Return the (X, Y) coordinate for the center point of the cell that contains the specified text.  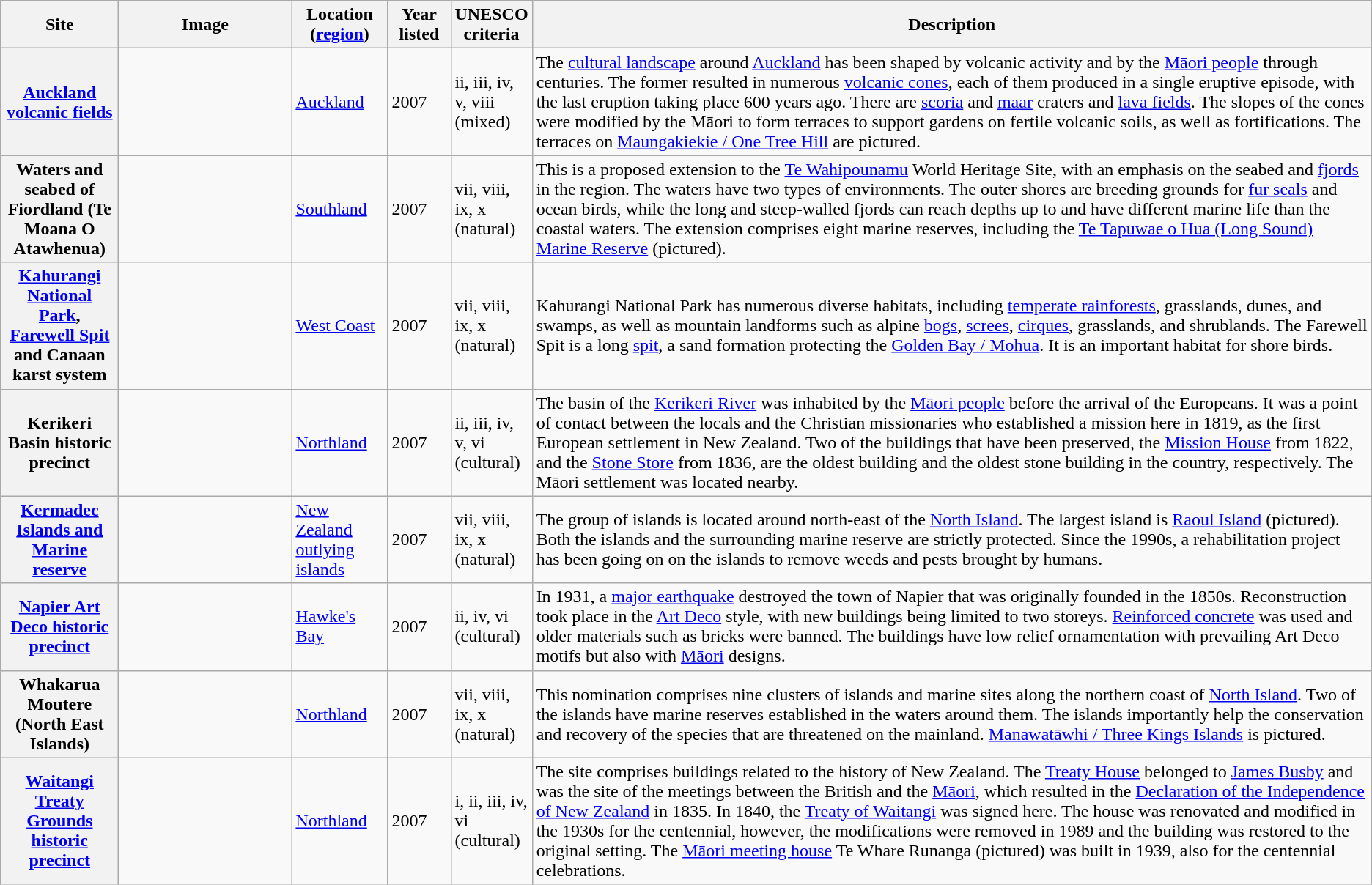
Auckland (340, 102)
Southland (340, 209)
Kerikeri Basin historic precinct (60, 443)
i, ii, iii, iv, vi (cultural) (491, 821)
Whakarua Moutere (North East Islands) (60, 714)
UNESCO criteria (491, 25)
Waitangi Treaty Grounds historic precinct (60, 821)
Waters and seabed of Fiordland (Te Moana O Atawhenua) (60, 209)
ii, iii, iv, v, viii (mixed) (491, 102)
ii, iv, vi (cultural) (491, 627)
West Coast (340, 325)
ii, iii, iv, v, vi (cultural) (491, 443)
Kermadec Islands and Marine reserve (60, 539)
Auckland volcanic fields (60, 102)
Image (205, 25)
Napier Art Deco historic precinct (60, 627)
Kahurangi National Park, Farewell Spit and Canaan karst system (60, 325)
Hawke's Bay (340, 627)
Description (951, 25)
Location (region) (340, 25)
Site (60, 25)
Year listed (419, 25)
New Zealand outlying islands (340, 539)
